For the text-containing cell, return its midpoint in (X, Y) coordinate format. 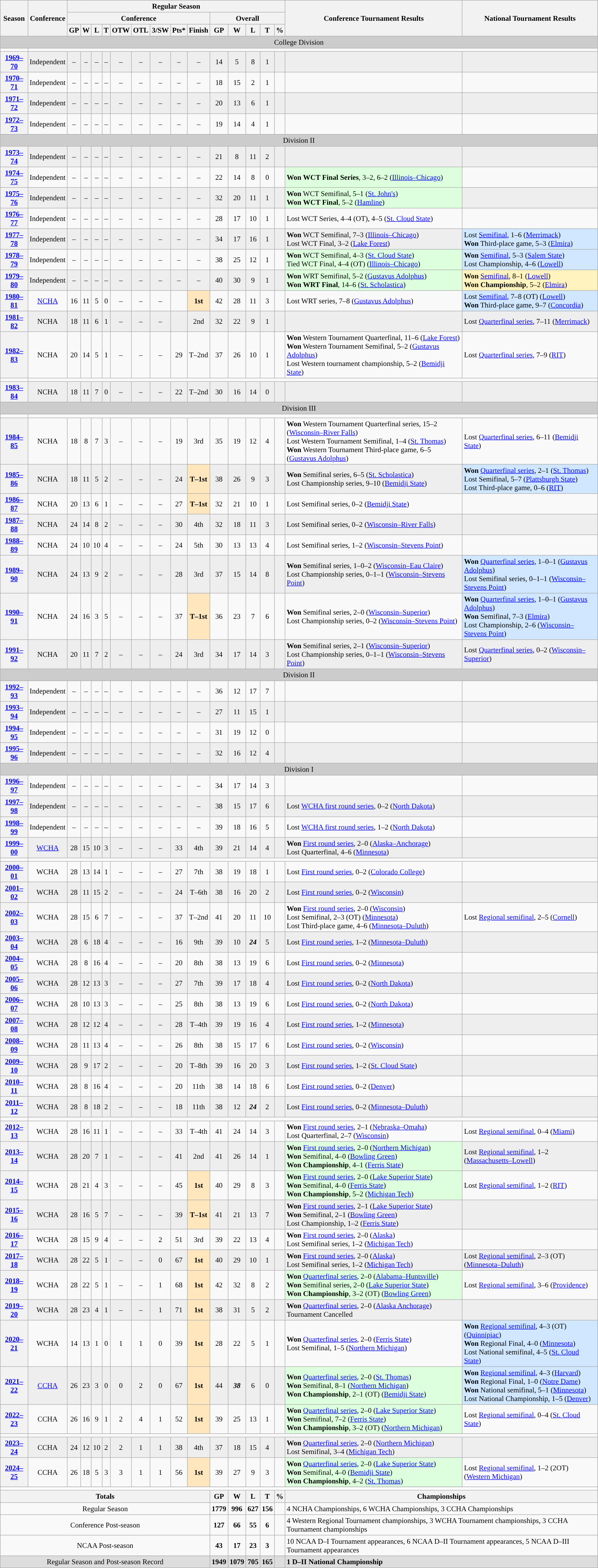
Pts* (179, 30)
National Tournament Results (530, 19)
71 (179, 1310)
66 (237, 1525)
Conference Tournament Results (374, 19)
2022–23 (14, 1419)
45 (179, 1185)
56 (179, 1473)
165 (267, 1562)
Season (14, 19)
2008–09 (14, 1045)
Overall (248, 19)
Won Quarterfinal series, 1–0–1 (Gustavus Adolphus)Lost Semifinal series, 0–1–1 (Wisconsin–Stevens Point) (530, 574)
OTL (141, 30)
1984–85 (14, 441)
Division I (299, 769)
1977–78 (14, 239)
Lost Regional semifinal, 2–5 (Cornell) (530, 917)
2005–06 (14, 983)
Won Quarterfinal series, 2–0 (Northern Michigan)Lost Semifinal, 3–4 (Michigan Tech) (374, 1448)
1981–82 (14, 322)
2013–14 (14, 1156)
Lost First round series, 1–2 (St. Cloud State) (374, 1066)
156 (267, 1509)
Regular Season and Post-season Record (105, 1562)
1987–88 (14, 524)
Lost Quarterfinal series, 6–11 (Bemidji State) (530, 441)
Lost Regional semifinal, 1–2 (Massachusetts–Lowell) (530, 1156)
52 (179, 1419)
Lost WCHA first round series, 1–2 (North Dakota) (374, 827)
Lost Semifinal series, 0–2 (Wisconsin–River Falls) (374, 524)
Lost WCHA first round series, 0–2 (North Dakota) (374, 807)
1978–79 (14, 260)
1969–70 (14, 62)
1992–93 (14, 692)
1988–89 (14, 545)
44 (219, 1386)
NCAA Post-season (105, 1545)
1972–73 (14, 124)
1971–72 (14, 103)
Lost WCT Series, 4–4 (OT), 4–5 (St. Cloud State) (374, 218)
Totals (105, 1496)
Won WCT Semifinal, 4–3 (St. Cloud State)Tied WCT Final, 4–4 (OT) (Illinois–Chicago) (374, 260)
2011–12 (14, 1107)
Championships (441, 1496)
1985–86 (14, 479)
Lost Semifinal series, 1–2 (Wisconsin–Stevens Point) (374, 545)
Conference Post-season (105, 1525)
OTW (121, 30)
2001–02 (14, 892)
5th (198, 545)
Won Semifinal series, 2–0 (Wisconsin–Superior)Lost Championship series, 0–2 (Wisconsin–Stevens Point) (374, 617)
Lost First round series, 0–2 (Minnesota–Duluth) (374, 1107)
1995–96 (14, 753)
2019–20 (14, 1310)
1976–77 (14, 218)
1999–00 (14, 847)
Won Semifinal series, 1–0–2 (Wisconsin–Eau Claire)Lost Championship series, 0–1–1 (Wisconsin–Stevens Point) (374, 574)
2021–22 (14, 1386)
1779 (219, 1509)
4 Western Regional Tournament championships, 3 WCHA Tournament championships, 3 CCHA Tournament championships (441, 1525)
705 (253, 1562)
35 (219, 441)
2016–17 (14, 1239)
Lost Quarterfinal series, 7–9 (RIT) (530, 355)
2017–18 (14, 1260)
2007–08 (14, 1025)
1970–71 (14, 82)
1989–90 (14, 574)
Won Quarterfinal series, 2–0 (St. Thomas)Won Semifinal, 8–1 (Northern Michigan)Won Championship, 2–1 (OT) (Bemidji State) (374, 1386)
Won First round series, 2–0 (Lake Superior State)Won Semifinal, 4–0 (Ferris State)Won Championship, 5–2 (Michigan Tech) (374, 1185)
Won Semifinal, 5–3 (Salem State)Lost Championship, 4–6 (Lowell) (530, 260)
Won Quarterfinal series, 2–0 (Lake Superior State)Won Semifinal, 4–0 (Bemidji State)Won Championship, 4–2 (St. Thomas) (374, 1473)
Won WCT Semifinal, 5–1 (St. John's)Won WCT Final, 5–2 (Hamline) (374, 198)
Lost Regional semifinal, 0–4 (St. Cloud State) (530, 1419)
Lost First round series, 0–2 (Denver) (374, 1086)
1975–76 (14, 198)
2004–05 (14, 963)
9th (198, 942)
2012–13 (14, 1131)
College Division (299, 42)
Lost Quarterfinal series, 7–11 (Merrimack) (530, 322)
1994–95 (14, 732)
1997–98 (14, 807)
2024–25 (14, 1473)
127 (219, 1525)
Won Quarterfinal series, 2–0 (Alabama–Huntsville)Won Semifinal series, 2–0 (Lake Superior State)Won Championship, 3–2 (OT) (Bowling Green) (374, 1285)
Lost WRT series, 7–8 (Gustavus Adolphus) (374, 301)
2003–04 (14, 942)
2023–24 (14, 1448)
1079 (237, 1562)
Won First round series, 2–0 (Wisconsin)Lost Semifinal, 2–3 (OT) (Minnesota)Lost Third-place game, 4–6 (Minnesota–Duluth) (374, 917)
Lost Regional semifinal, 3–6 (Providence) (530, 1285)
3/SW (161, 30)
2015–16 (14, 1215)
Division III (299, 408)
1979–80 (14, 280)
Won Quarterfinal series, 2–1 (St. Thomas)Lost Semifinal, 5–7 (Plattsburgh State)Lost Third-place game, 0–6 (RIT) (530, 479)
Won First round series, 2–0 (Alaska–Anchorage)Lost Quarterfinal, 4–6 (Minnesota) (374, 847)
Won Quarterfinal series, 2–0 (Ferris State)Lost Semifinal, 1–5 (Northern Michigan) (374, 1344)
43 (219, 1545)
10 NCAA D–I Tournament appearances, 6 NCAA D–II Tournament appearances, 5 NCAA D–III Tournament appearances (441, 1545)
1980–81 (14, 301)
Finish (198, 30)
Won Semifinal series, 2–1 (Wisconsin–Superior)Lost Championship series, 0–1–1 (Wisconsin–Stevens Point) (374, 654)
4 NCHA Championships, 6 WCHA Championships, 3 CCHA Championships (441, 1509)
Lost First round series, 0–2 (Minnesota) (374, 963)
2018–19 (14, 1285)
1990–91 (14, 617)
Lost First round series, 0–2 (Colorado College) (374, 872)
Won Quarterfinal series, 1–0–1 (Gustavus Adolphus)Won Semifinal, 7–3 (Elmira)Lost Championship, 2–6 (Wisconsin–Stevens Point) (530, 617)
1983–84 (14, 392)
Lost Semifinal series, 0–2 (Bemidji State) (374, 504)
2010–11 (14, 1086)
Won WCT Final Series, 3–2, 6–2 (Illinois–Chicago) (374, 177)
Lost Semifinal, 7–8 (OT) (Lowell)Won Third-place game, 9–7 (Concordia) (530, 301)
Lost Regional semifinal, 2–3 (OT) (Minnesota–Duluth) (530, 1260)
51 (179, 1239)
Lost First round series, 1–2 (Minnesota–Duluth) (374, 942)
2020–21 (14, 1344)
T–6th (198, 892)
Won WCT Semifinal, 7–3 (Illinois–Chicago)Lost WCT Final, 3–2 (Lake Forest) (374, 239)
1982–83 (14, 355)
Won First round series, 2–0 (Northern Michigan)Won Semifinal, 4–0 (Bowling Green)Won Championship, 4–1 (Ferris State) (374, 1156)
2000–01 (14, 872)
Won Quarterfinal series, 2–0 (Lake Superior State)Won Semifinal, 7–2 (Ferris State)Won Championship, 3–2 (OT) (Northern Michigan) (374, 1419)
Won Semifinal series, 6–5 (St. Scholastica)Lost Championship series, 9–10 (Bemidji State) (374, 479)
Won Regional semifinal, 4–3 (OT) (Quinnipiac)Won Regional Final, 4–0 (Minnesota)Lost National semifinal, 4–5 (St. Cloud State) (530, 1344)
Won Quarterfinal series, 2–0 (Alaska Anchorage)Tournament Cancelled (374, 1310)
1986–87 (14, 504)
2002–03 (14, 917)
2006–07 (14, 1004)
627 (253, 1509)
Lost Quarterfinal series, 0–2 (Wisconsin–Superior) (530, 654)
996 (237, 1509)
Lost Regional semifinal, 1–2 (RIT) (530, 1185)
68 (179, 1285)
1949 (219, 1562)
1974–75 (14, 177)
Lost Regional semifinal, 1–2 (2OT) (Western Michigan) (530, 1473)
1 D–II National Championship (441, 1562)
Won First round series, 2–1 (Lake Superior State)Won Semifinal, 2–1 (Bowling Green)Lost Championship, 1–2 (Ferris State) (374, 1215)
1973–74 (14, 156)
2014–15 (14, 1185)
1991–92 (14, 654)
Won Semifinal, 8–1 (Lowell)Won Championship, 5–2 (Elmira) (530, 280)
2009–10 (14, 1066)
Won WRT Semifinal, 5–2 (Gustavus Adolphus)Won WRT Final, 14–6 (St. Scholastica) (374, 280)
Won First round series, 2–1 (Nebraska–Omaha)Lost Quarterfinal, 2–7 (Wisconsin) (374, 1131)
Lost Regional semifinal, 0–4 (Miami) (530, 1131)
1998–99 (14, 827)
Lost Semifinal, 1–6 (Merrimack)Won Third-place game, 5–3 (Elmira) (530, 239)
55 (253, 1525)
Lost First round series, 1–2 (Minnesota) (374, 1025)
1993–94 (14, 712)
T–8th (198, 1066)
1996–97 (14, 785)
